Extract the (X, Y) coordinate from the center of the cell holding the provided text.  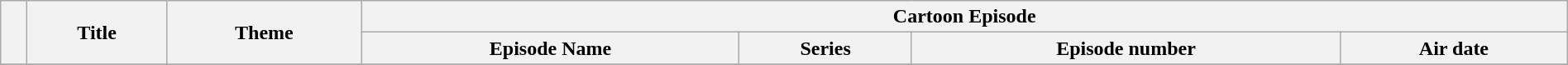
Theme (265, 32)
Episode number (1126, 48)
Title (98, 32)
Episode Name (551, 48)
Air date (1454, 48)
Series (825, 48)
Cartoon Episode (964, 17)
